Output the (X, Y) coordinate of the center of the cell containing the given text.  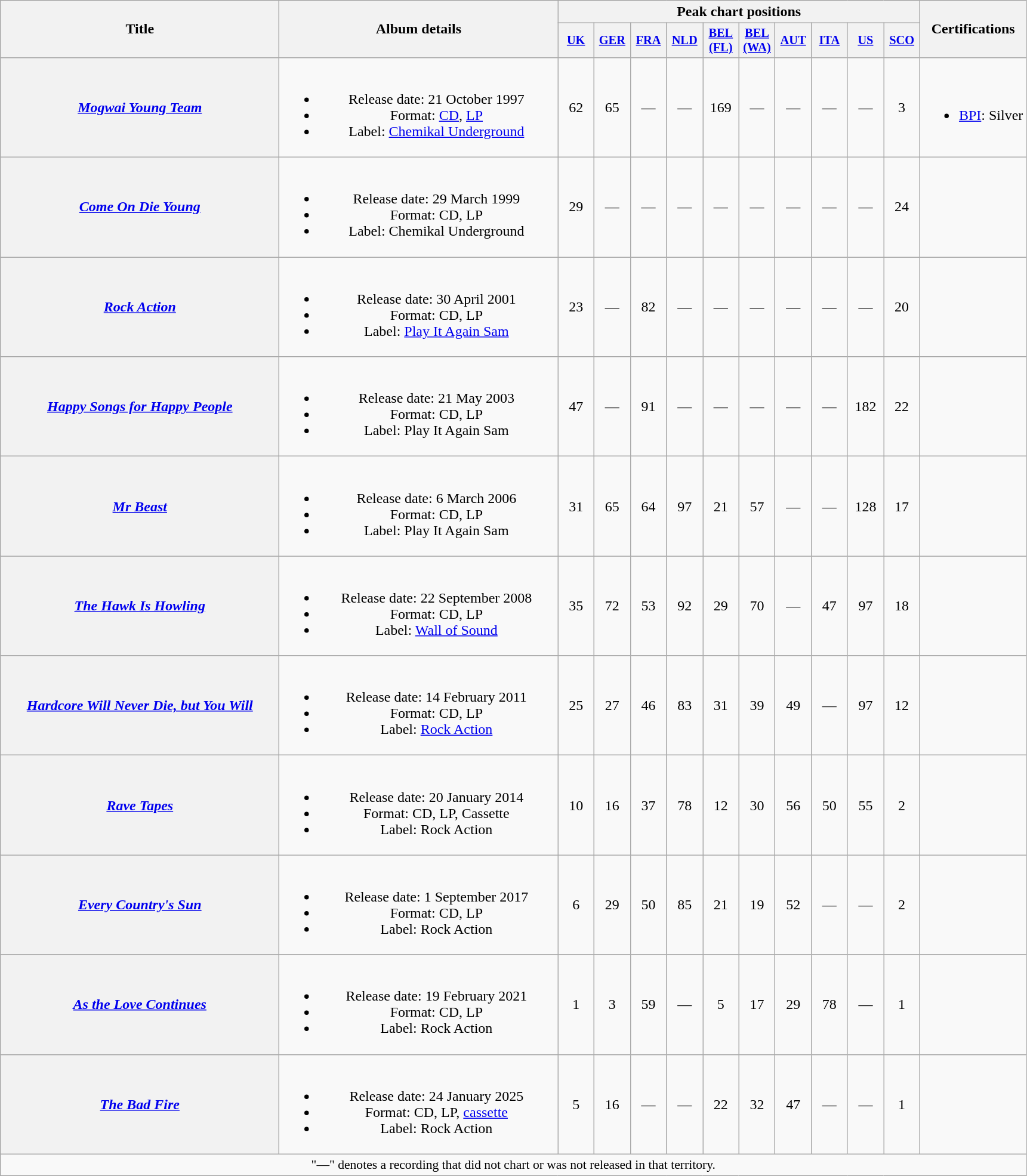
Release date: 14 February 2011Format: CD, LPLabel: Rock Action (419, 705)
128 (865, 506)
64 (648, 506)
19 (757, 905)
62 (576, 107)
30 (757, 805)
Release date: 30 April 2001Format: CD, LPLabel: Play It Again Sam (419, 307)
Happy Songs for Happy People (140, 407)
37 (648, 805)
18 (902, 606)
Come On Die Young (140, 208)
70 (757, 606)
59 (648, 1005)
SCO (902, 41)
Release date: 29 March 1999Format: CD, LPLabel: Chemikal Underground (419, 208)
Hardcore Will Never Die, but You Will (140, 705)
49 (794, 705)
182 (865, 407)
53 (648, 606)
Release date: 22 September 2008Format: CD, LPLabel: Wall of Sound (419, 606)
Release date: 6 March 2006Format: CD, LPLabel: Play It Again Sam (419, 506)
Release date: 21 May 2003Format: CD, LPLabel: Play It Again Sam (419, 407)
91 (648, 407)
85 (685, 905)
6 (576, 905)
23 (576, 307)
"—" denotes a recording that did not chart or was not released in that territory. (513, 1165)
169 (721, 107)
The Bad Fire (140, 1104)
39 (757, 705)
Rave Tapes (140, 805)
57 (757, 506)
Album details (419, 29)
Release date: 24 January 2025Format: CD, LP, cassetteLabel: Rock Action (419, 1104)
BEL (WA) (757, 41)
25 (576, 705)
20 (902, 307)
Release date: 1 September 2017Format: CD, LPLabel: Rock Action (419, 905)
92 (685, 606)
US (865, 41)
72 (612, 606)
35 (576, 606)
46 (648, 705)
32 (757, 1104)
Release date: 20 January 2014Format: CD, LP, CassetteLabel: Rock Action (419, 805)
83 (685, 705)
55 (865, 805)
24 (902, 208)
NLD (685, 41)
The Hawk Is Howling (140, 606)
GER (612, 41)
10 (576, 805)
Mr Beast (140, 506)
UK (576, 41)
Mogwai Young Team (140, 107)
BEL (FL) (721, 41)
BPI: Silver (973, 107)
ITA (829, 41)
Release date: 21 October 1997Format: CD, LPLabel: Chemikal Underground (419, 107)
Peak chart positions (739, 12)
Every Country's Sun (140, 905)
82 (648, 307)
Title (140, 29)
As the Love Continues (140, 1005)
27 (612, 705)
52 (794, 905)
FRA (648, 41)
Certifications (973, 29)
Release date: 19 February 2021Format: CD, LPLabel: Rock Action (419, 1005)
56 (794, 805)
AUT (794, 41)
Rock Action (140, 307)
